Locate the cell with the specified text and output its (x, y) center coordinate. 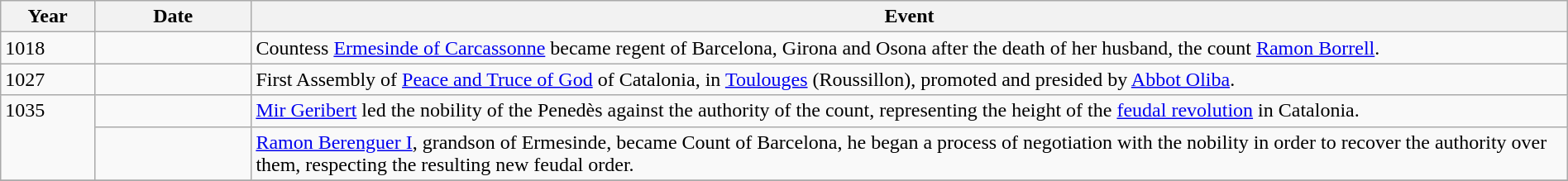
Date (172, 17)
Mir Geribert led the nobility of the Penedès against the authority of the count, representing the height of the feudal revolution in Catalonia. (910, 111)
1018 (48, 48)
1027 (48, 79)
Year (48, 17)
Countess Ermesinde of Carcassonne became regent of Barcelona, Girona and Osona after the death of her husband, the count Ramon Borrell. (910, 48)
1035 (48, 137)
Event (910, 17)
First Assembly of Peace and Truce of God of Catalonia, in Toulouges (Roussillon), promoted and presided by Abbot Oliba. (910, 79)
